Find where the given text appears and provide that cell's center as (X, Y) coordinate. 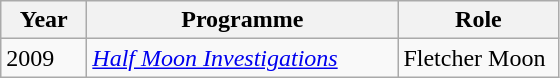
Half Moon Investigations (242, 58)
Programme (242, 20)
Year (44, 20)
Role (478, 20)
2009 (44, 58)
Fletcher Moon (478, 58)
